Identify which cell holds the provided text, then report its (X, Y) central coordinate. 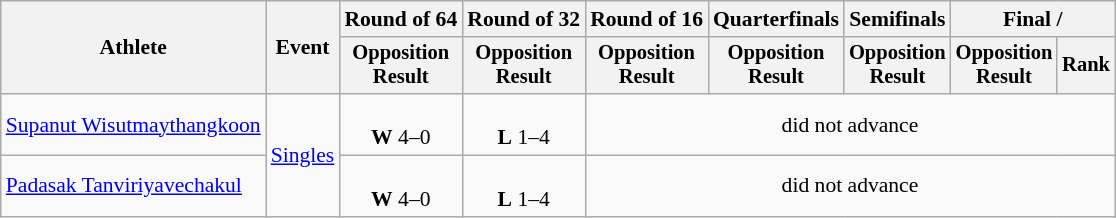
Round of 16 (646, 19)
Final / (1033, 19)
Event (303, 48)
Padasak Tanviriyavechakul (134, 186)
Rank (1086, 66)
Round of 64 (400, 19)
Semifinals (898, 19)
Round of 32 (524, 19)
Athlete (134, 48)
Singles (303, 155)
Quarterfinals (776, 19)
Supanut Wisutmaythangkoon (134, 124)
